Return (X, Y) of the center of cell containing provided text 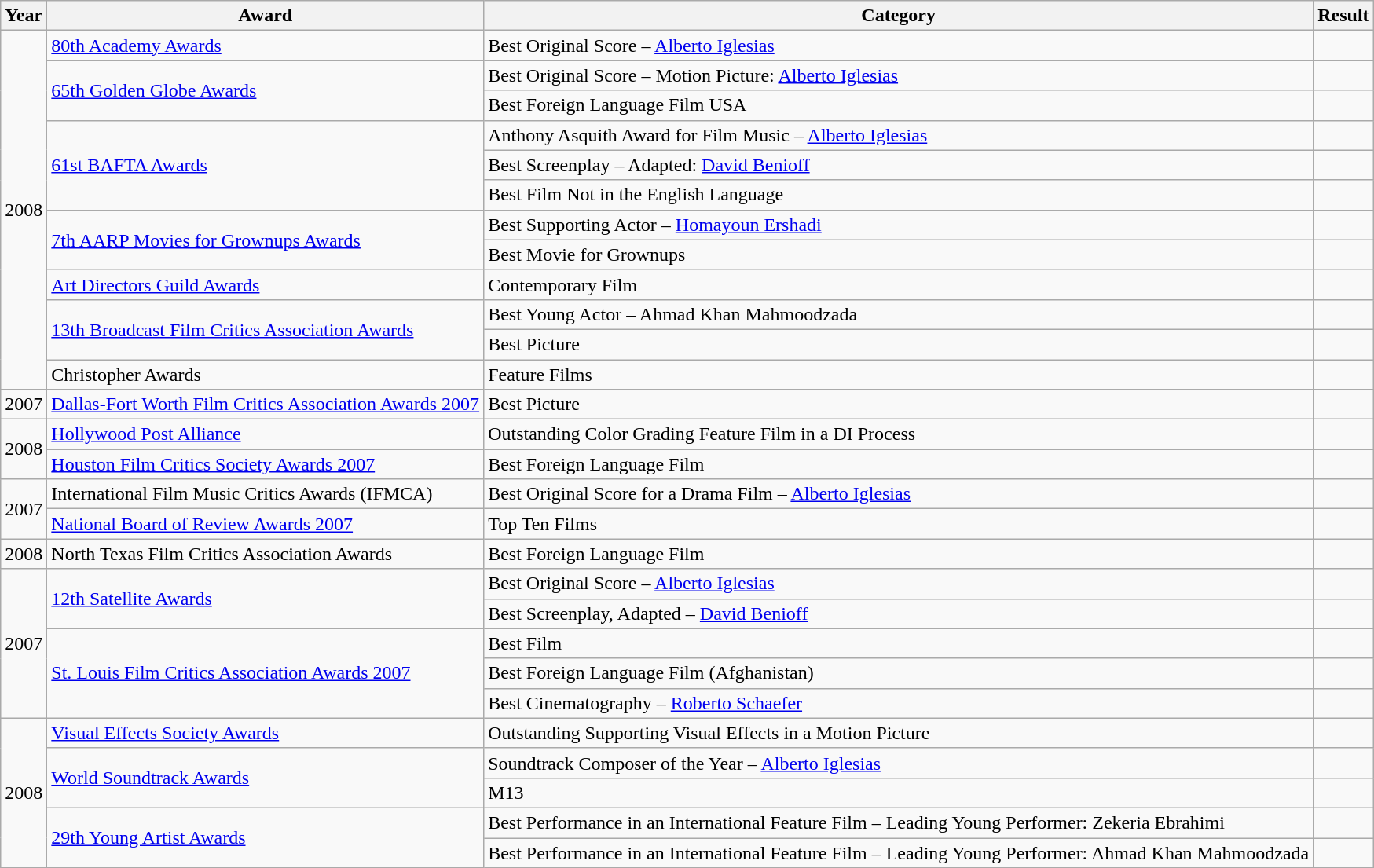
65th Golden Globe Awards (266, 90)
12th Satellite Awards (266, 599)
World Soundtrack Awards (266, 778)
Best Original Score for a Drama Film – Alberto Iglesias (899, 494)
Best Movie for Grownups (899, 255)
Result (1343, 16)
Award (266, 16)
Category (899, 16)
Dallas-Fort Worth Film Critics Association Awards 2007 (266, 405)
61st BAFTA Awards (266, 165)
Best Film (899, 643)
Best Cinematography – Roberto Schaefer (899, 703)
Contemporary Film (899, 284)
Feature Films (899, 375)
Anthony Asquith Award for Film Music – Alberto Iglesias (899, 135)
Best Screenplay – Adapted: David Benioff (899, 165)
Art Directors Guild Awards (266, 284)
13th Broadcast Film Critics Association Awards (266, 329)
St. Louis Film Critics Association Awards 2007 (266, 673)
29th Young Artist Awards (266, 837)
Best Original Score – Motion Picture: Alberto Iglesias (899, 75)
M13 (899, 793)
80th Academy Awards (266, 46)
Best Foreign Language Film USA (899, 105)
Visual Effects Society Awards (266, 733)
Soundtrack Composer of the Year – Alberto Iglesias (899, 763)
Outstanding Color Grading Feature Film in a DI Process (899, 434)
Christopher Awards (266, 375)
Best Screenplay, Adapted – David Benioff (899, 613)
Best Young Actor – Ahmad Khan Mahmoodzada (899, 314)
Outstanding Supporting Visual Effects in a Motion Picture (899, 733)
Hollywood Post Alliance (266, 434)
Best Supporting Actor – Homayoun Ershadi (899, 225)
National Board of Review Awards 2007 (266, 524)
Best Foreign Language Film (Afghanistan) (899, 673)
Best Performance in an International Feature Film – Leading Young Performer: Zekeria Ebrahimi (899, 822)
Year (24, 16)
International Film Music Critics Awards (IFMCA) (266, 494)
Best Performance in an International Feature Film – Leading Young Performer: Ahmad Khan Mahmoodzada (899, 852)
Houston Film Critics Society Awards 2007 (266, 464)
Top Ten Films (899, 524)
Best Film Not in the English Language (899, 195)
North Texas Film Critics Association Awards (266, 554)
7th AARP Movies for Grownups Awards (266, 240)
